Determine the (x, y) coordinate at the center of the cell enclosing the given text.  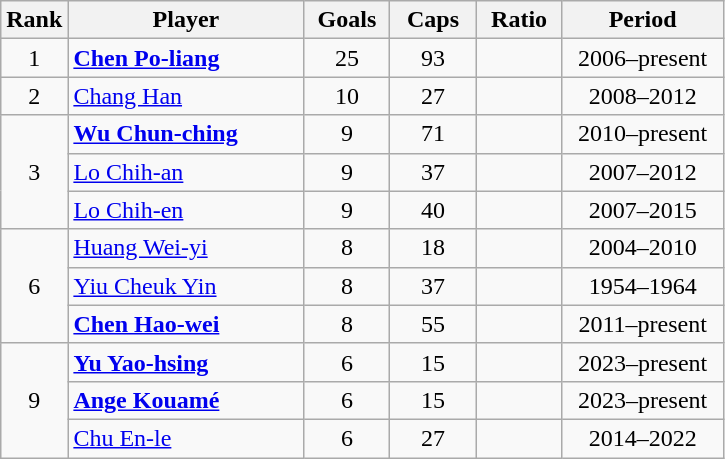
2 (34, 96)
10 (347, 96)
2004–2010 (642, 248)
Lo Chih-en (186, 210)
Chen Po-liang (186, 58)
Ratio (519, 20)
Player (186, 20)
Goals (347, 20)
2007–2015 (642, 210)
71 (433, 134)
Ange Kouamé (186, 400)
2008–2012 (642, 96)
3 (34, 172)
Chu En-le (186, 438)
Chang Han (186, 96)
2011–present (642, 324)
93 (433, 58)
Yiu Cheuk Yin (186, 286)
Rank (34, 20)
1954–1964 (642, 286)
2014–2022 (642, 438)
1 (34, 58)
25 (347, 58)
18 (433, 248)
Yu Yao-hsing (186, 362)
Caps (433, 20)
2006–present (642, 58)
Period (642, 20)
Wu Chun-ching (186, 134)
Huang Wei-yi (186, 248)
Lo Chih-an (186, 172)
40 (433, 210)
2007–2012 (642, 172)
Chen Hao-wei (186, 324)
55 (433, 324)
2010–present (642, 134)
